Return (x, y) of the center of cell containing provided text 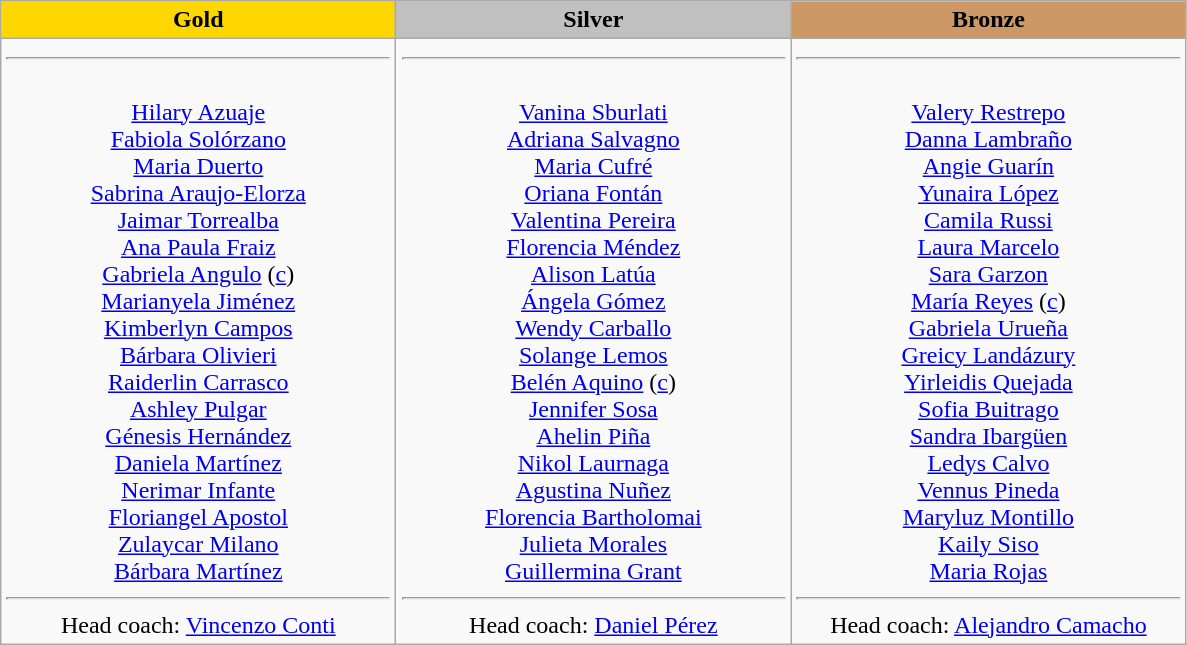
Silver (594, 20)
Gold (198, 20)
Bronze (988, 20)
